Locate the cell with the specified text and output its [x, y] center coordinate. 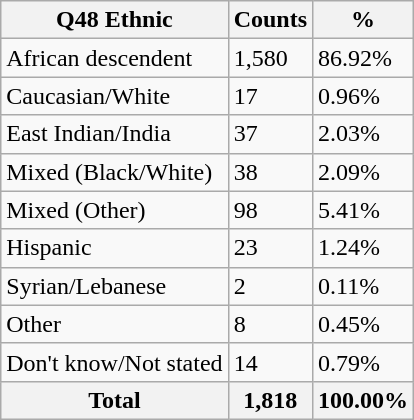
86.92% [364, 58]
Q48 Ethnic [114, 20]
Total [114, 400]
38 [270, 172]
Syrian/Lebanese [114, 286]
Mixed (Black/White) [114, 172]
Counts [270, 20]
0.79% [364, 362]
100.00% [364, 400]
37 [270, 134]
1,818 [270, 400]
0.11% [364, 286]
% [364, 20]
98 [270, 210]
Caucasian/White [114, 96]
2.09% [364, 172]
African descendent [114, 58]
Hispanic [114, 248]
East Indian/India [114, 134]
5.41% [364, 210]
1.24% [364, 248]
Don't know/Not stated [114, 362]
0.96% [364, 96]
0.45% [364, 324]
Mixed (Other) [114, 210]
2.03% [364, 134]
17 [270, 96]
14 [270, 362]
Other [114, 324]
23 [270, 248]
8 [270, 324]
1,580 [270, 58]
2 [270, 286]
